Pinpoint the cell where the given text exists, returning its (X, Y) midpoint coordinate. 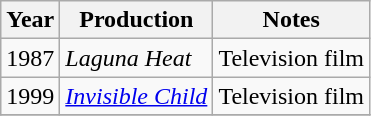
Year (30, 20)
1987 (30, 58)
Production (136, 20)
Invisible Child (136, 96)
1999 (30, 96)
Laguna Heat (136, 58)
Notes (292, 20)
